Detect which cell encompasses the target text, then output its (x, y) center coordinate. 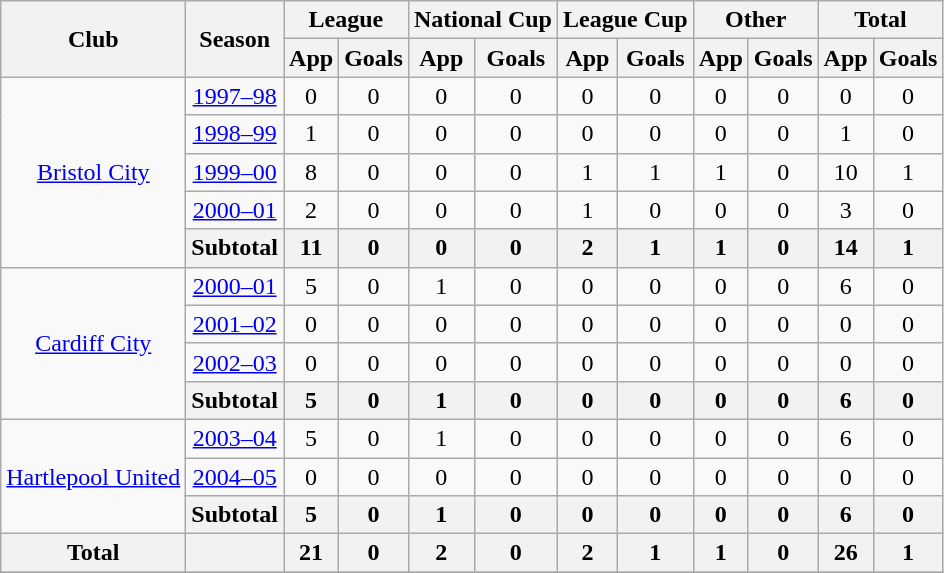
Bristol City (94, 172)
Season (235, 39)
11 (312, 248)
2003–04 (235, 438)
21 (312, 553)
26 (846, 553)
League (346, 20)
Hartlepool United (94, 476)
League Cup (625, 20)
1997–98 (235, 96)
2002–03 (235, 362)
Other (756, 20)
Club (94, 39)
1999–00 (235, 172)
10 (846, 172)
2004–05 (235, 477)
National Cup (482, 20)
Cardiff City (94, 343)
2001–02 (235, 324)
8 (312, 172)
1998–99 (235, 134)
14 (846, 248)
3 (846, 210)
